Return (X, Y) of the center of cell containing provided text 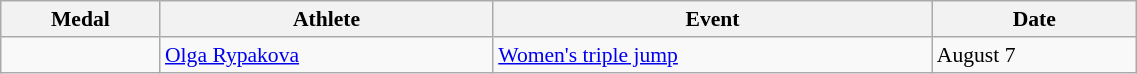
Date (1034, 19)
Athlete (326, 19)
August 7 (1034, 55)
Olga Rypakova (326, 55)
Medal (80, 19)
Event (712, 19)
Women's triple jump (712, 55)
